Return [X, Y] of the center of cell containing provided text 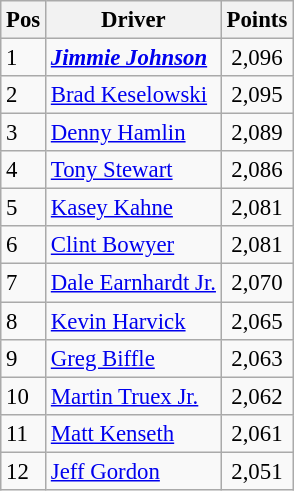
Matt Kenseth [134, 433]
Jimmie Johnson [134, 58]
Greg Biffle [134, 358]
1 [24, 58]
2,095 [256, 95]
2,061 [256, 433]
2 [24, 95]
3 [24, 133]
4 [24, 170]
Kevin Harvick [134, 321]
2,096 [256, 58]
Brad Keselowski [134, 95]
Jeff Gordon [134, 471]
Kasey Kahne [134, 208]
10 [24, 396]
2,051 [256, 471]
9 [24, 358]
2,089 [256, 133]
Denny Hamlin [134, 133]
Martin Truex Jr. [134, 396]
Tony Stewart [134, 170]
2,086 [256, 170]
Points [256, 20]
Driver [134, 20]
6 [24, 245]
Dale Earnhardt Jr. [134, 283]
Clint Bowyer [134, 245]
Pos [24, 20]
2,063 [256, 358]
8 [24, 321]
2,065 [256, 321]
2,070 [256, 283]
12 [24, 471]
2,062 [256, 396]
11 [24, 433]
5 [24, 208]
7 [24, 283]
